Extract the [x, y] coordinate from the center of the cell holding the provided text.  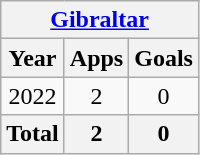
Goals [164, 58]
Gibraltar [100, 20]
Apps [96, 58]
Year [33, 58]
2022 [33, 96]
Total [33, 134]
